Extract the (x, y) coordinate from the center of the cell holding the provided text.  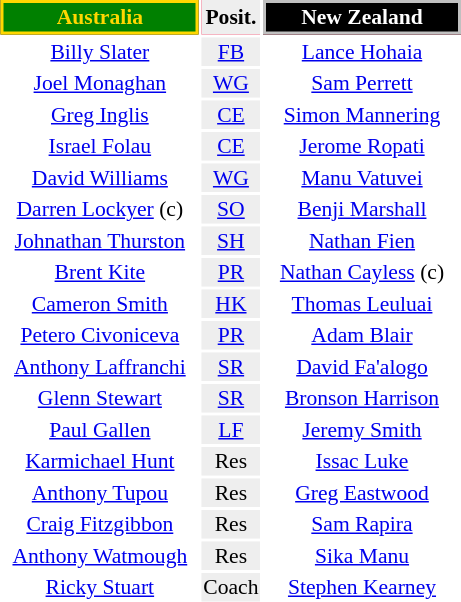
Australia (100, 17)
SH (231, 240)
Stephen Kearney (362, 587)
HK (231, 304)
Adam Blair (362, 335)
Coach (231, 587)
Glenn Stewart (100, 398)
Karmichael Hunt (100, 461)
David Fa'alogo (362, 366)
Nathan Fien (362, 240)
New Zealand (362, 17)
Israel Folau (100, 146)
Johnathan Thurston (100, 240)
Jeremy Smith (362, 430)
Jerome Ropati (362, 146)
Posit. (231, 17)
Joel Monaghan (100, 83)
Issac Luke (362, 461)
Sam Rapira (362, 524)
FB (231, 52)
SO (231, 209)
Greg Eastwood (362, 492)
Anthony Tupou (100, 492)
Ricky Stuart (100, 587)
Brent Kite (100, 272)
Billy Slater (100, 52)
Thomas Leuluai (362, 304)
Anthony Laffranchi (100, 366)
Darren Lockyer (c) (100, 209)
Greg Inglis (100, 114)
Benji Marshall (362, 209)
Sam Perrett (362, 83)
David Williams (100, 178)
Petero Civoniceva (100, 335)
Paul Gallen (100, 430)
Sika Manu (362, 556)
Manu Vatuvei (362, 178)
Bronson Harrison (362, 398)
LF (231, 430)
Cameron Smith (100, 304)
Nathan Cayless (c) (362, 272)
Simon Mannering (362, 114)
Lance Hohaia (362, 52)
Anthony Watmough (100, 556)
Craig Fitzgibbon (100, 524)
